Locate the cell with the specified text and output its (X, Y) center coordinate. 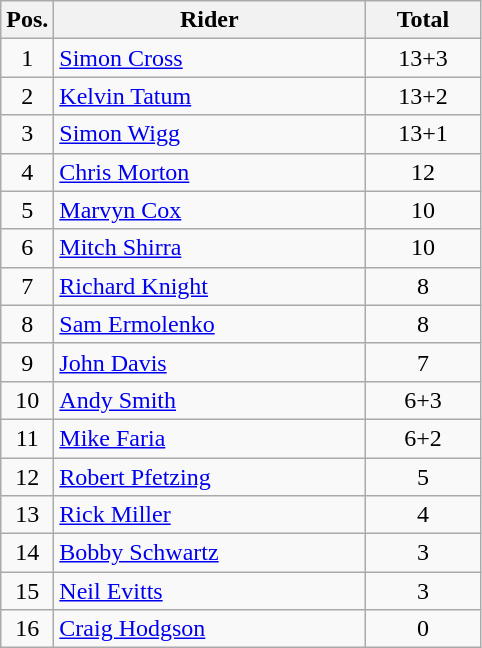
Robert Pfetzing (210, 477)
Rick Miller (210, 515)
Rider (210, 20)
13+1 (423, 134)
13+3 (423, 58)
15 (28, 591)
Simon Wigg (210, 134)
9 (28, 362)
6+2 (423, 438)
1 (28, 58)
6+3 (423, 400)
Kelvin Tatum (210, 96)
0 (423, 629)
Marvyn Cox (210, 210)
11 (28, 438)
13 (28, 515)
2 (28, 96)
Craig Hodgson (210, 629)
6 (28, 248)
John Davis (210, 362)
Total (423, 20)
Chris Morton (210, 172)
Sam Ermolenko (210, 324)
Bobby Schwartz (210, 553)
Neil Evitts (210, 591)
Richard Knight (210, 286)
Simon Cross (210, 58)
Andy Smith (210, 400)
Mike Faria (210, 438)
Pos. (28, 20)
13+2 (423, 96)
Mitch Shirra (210, 248)
16 (28, 629)
14 (28, 553)
